Identify which cell holds the provided text, then report its [X, Y] central coordinate. 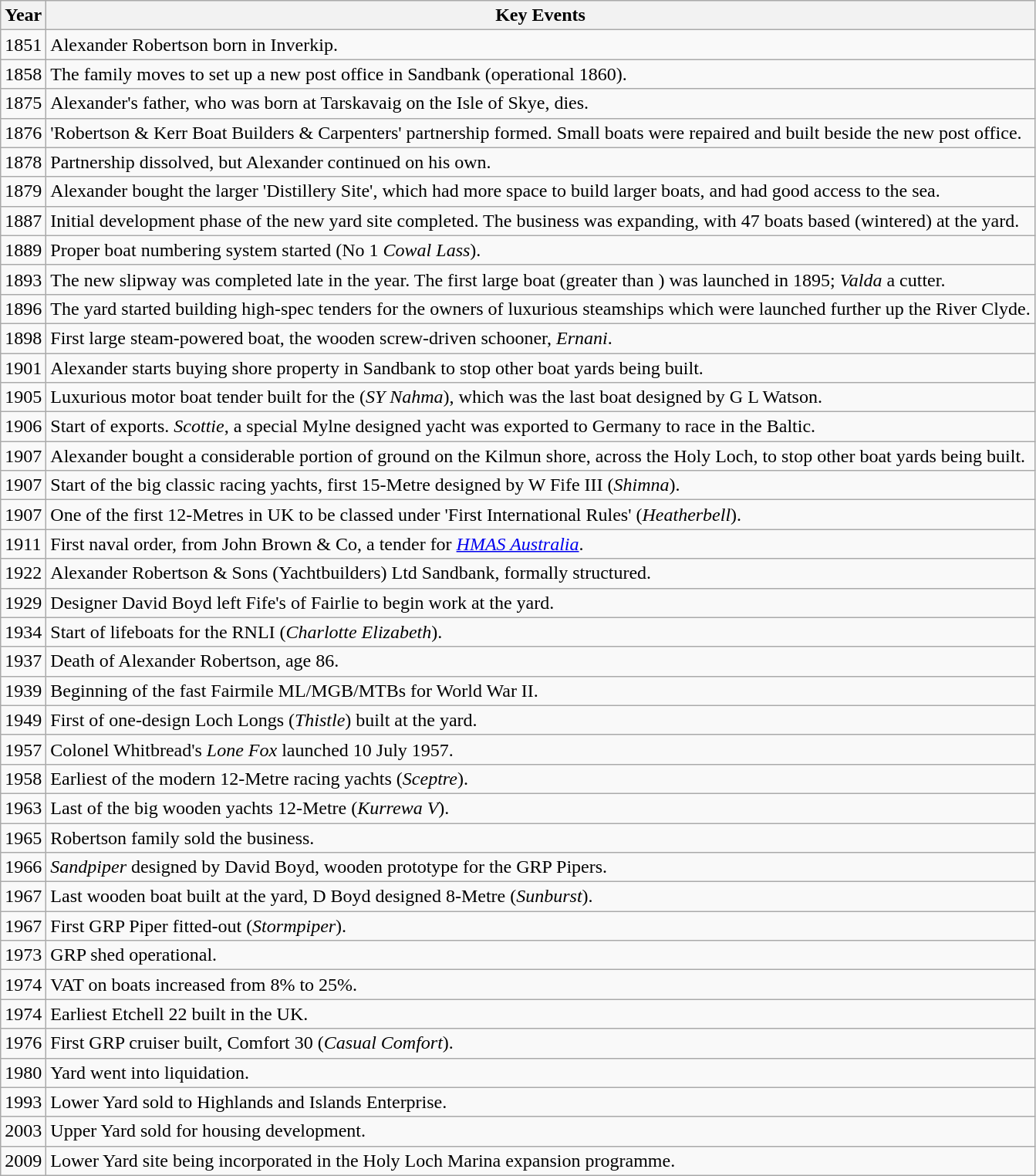
1879 [23, 191]
Alexander's father, who was born at Tarskavaig on the Isle of Skye, dies. [540, 103]
1976 [23, 1043]
1939 [23, 691]
Start of lifeboats for the RNLI (Charlotte Elizabeth). [540, 632]
Alexander Robertson born in Inverkip. [540, 45]
1965 [23, 837]
The new slipway was completed late in the year. The first large boat (greater than ) was launched in 1895; Valda a cutter. [540, 279]
Year [23, 15]
Upper Yard sold for housing development. [540, 1131]
Lower Yard site being incorporated in the Holy Loch Marina expansion programme. [540, 1161]
1973 [23, 955]
1889 [23, 250]
Last of the big wooden yachts 12-Metre (Kurrewa V). [540, 808]
Proper boat numbering system started (No 1 Cowal Lass). [540, 250]
1878 [23, 162]
Designer David Boyd left Fife's of Fairlie to begin work at the yard. [540, 603]
Start of the big classic racing yachts, first 15-Metre designed by W Fife III (Shimna). [540, 485]
Yard went into liquidation. [540, 1073]
Alexander starts buying shore property in Sandbank to stop other boat yards being built. [540, 368]
Luxurious motor boat tender built for the (SY Nahma), which was the last boat designed by G L Watson. [540, 397]
1905 [23, 397]
1901 [23, 368]
1929 [23, 603]
1858 [23, 74]
1911 [23, 544]
Colonel Whitbread's Lone Fox launched 10 July 1957. [540, 749]
First GRP cruiser built, Comfort 30 (Casual Comfort). [540, 1043]
1851 [23, 45]
Beginning of the fast Fairmile ML/MGB/MTBs for World War II. [540, 691]
Alexander bought a considerable portion of ground on the Kilmun shore, across the Holy Loch, to stop other boat yards being built. [540, 456]
1993 [23, 1102]
1906 [23, 427]
1875 [23, 103]
Death of Alexander Robertson, age 86. [540, 661]
First of one-design Loch Longs (Thistle) built at the yard. [540, 720]
Alexander bought the larger 'Distillery Site', which had more space to build larger boats, and had good access to the sea. [540, 191]
1934 [23, 632]
Lower Yard sold to Highlands and Islands Enterprise. [540, 1102]
Start of exports. Scottie, a special Mylne designed yacht was exported to Germany to race in the Baltic. [540, 427]
1887 [23, 221]
1949 [23, 720]
Initial development phase of the new yard site completed. The business was expanding, with 47 boats based (wintered) at the yard. [540, 221]
'Robertson & Kerr Boat Builders & Carpenters' partnership formed. Small boats were repaired and built beside the new post office. [540, 133]
1963 [23, 808]
1922 [23, 573]
First large steam-powered boat, the wooden screw-driven schooner, Ernani. [540, 338]
Partnership dissolved, but Alexander continued on his own. [540, 162]
2003 [23, 1131]
Sandpiper designed by David Boyd, wooden prototype for the GRP Pipers. [540, 867]
1937 [23, 661]
2009 [23, 1161]
1957 [23, 749]
Last wooden boat built at the yard, D Boyd designed 8-Metre (Sunburst). [540, 897]
1898 [23, 338]
1966 [23, 867]
Earliest Etchell 22 built in the UK. [540, 1014]
1896 [23, 309]
Earliest of the modern 12-Metre racing yachts (Sceptre). [540, 779]
Robertson family sold the business. [540, 837]
1980 [23, 1073]
One of the first 12-Metres in UK to be classed under 'First International Rules' (Heatherbell). [540, 515]
VAT on boats increased from 8% to 25%. [540, 985]
1876 [23, 133]
1893 [23, 279]
Alexander Robertson & Sons (Yachtbuilders) Ltd Sandbank, formally structured. [540, 573]
The yard started building high-spec tenders for the owners of luxurious steamships which were launched further up the River Clyde. [540, 309]
GRP shed operational. [540, 955]
Key Events [540, 15]
The family moves to set up a new post office in Sandbank (operational 1860). [540, 74]
First naval order, from John Brown & Co, a tender for HMAS Australia. [540, 544]
1958 [23, 779]
First GRP Piper fitted-out (Stormpiper). [540, 926]
